Identify which cell holds the provided text, then report its (x, y) central coordinate. 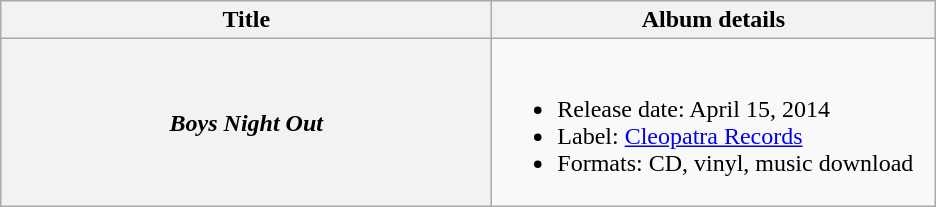
Album details (714, 20)
Title (246, 20)
Release date: April 15, 2014Label: Cleopatra RecordsFormats: CD, vinyl, music download (714, 122)
Boys Night Out (246, 122)
